Find where the given text appears and provide that cell's center as [X, Y] coordinate. 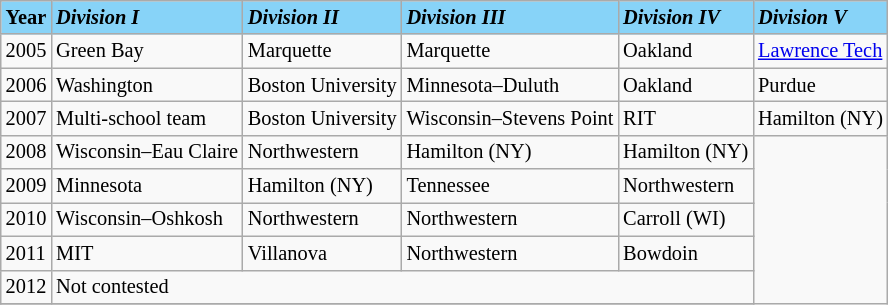
Washington [147, 85]
Tennessee [510, 186]
Green Bay [147, 51]
2007 [26, 118]
Minnesota [147, 186]
2010 [26, 219]
2008 [26, 152]
Villanova [322, 253]
Wisconsin–Eau Claire [147, 152]
2012 [26, 287]
Division II [322, 17]
Wisconsin–Stevens Point [510, 118]
Year [26, 17]
MIT [147, 253]
Multi-school team [147, 118]
Lawrence Tech [820, 51]
Carroll (WI) [686, 219]
Purdue [820, 85]
Division V [820, 17]
RIT [686, 118]
Not contested [402, 287]
Bowdoin [686, 253]
Minnesota–Duluth [510, 85]
2011 [26, 253]
2006 [26, 85]
2009 [26, 186]
Division I [147, 17]
Division III [510, 17]
2005 [26, 51]
Division IV [686, 17]
Wisconsin–Oshkosh [147, 219]
